Capture the cell that displays the provided text and extract its (X, Y) central coordinate. 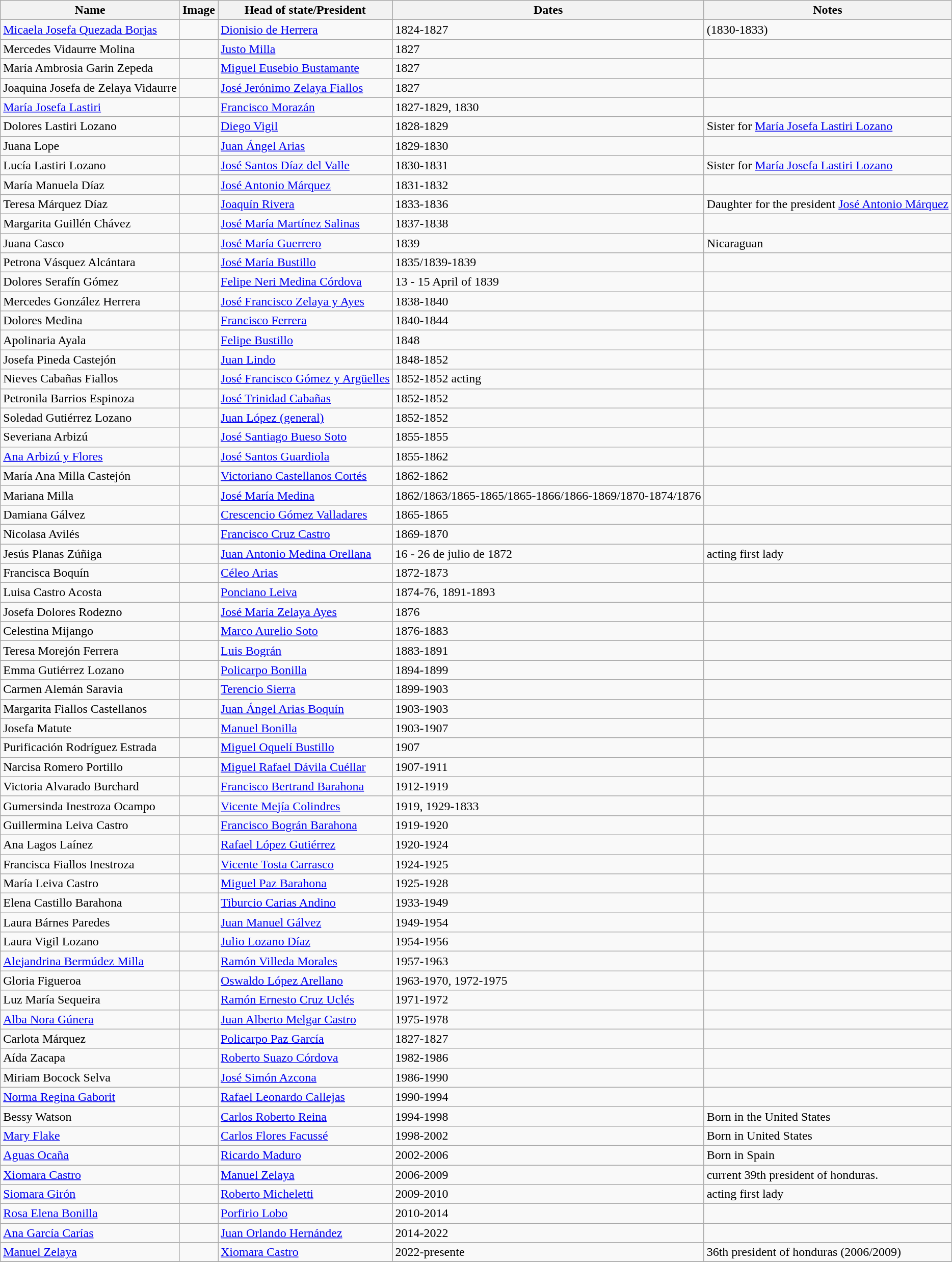
José Santos Díaz del Valle (306, 165)
1872-1873 (548, 573)
Margarita Guillén Chávez (90, 223)
Juan Antonio Medina Orellana (306, 553)
Elena Castillo Barahona (90, 903)
1975-1978 (548, 1019)
Dolores Lastiri Lozano (90, 126)
13 - 15 April of 1839 (548, 282)
Policarpo Bonilla (306, 670)
Purificación Rodríguez Estrada (90, 748)
Petrona Vásquez Alcántara (90, 263)
Ricardo Maduro (306, 1155)
1835/1839-1839 (548, 263)
Manuel Bonilla (306, 728)
2010-2014 (548, 1214)
1986-1990 (548, 1077)
Roberto Micheletti (306, 1194)
Vicente Mejía Colindres (306, 806)
Luisa Castro Acosta (90, 593)
Aída Zacapa (90, 1058)
2006-2009 (548, 1174)
Juan Lindo (306, 359)
María Josefa Lastiri (90, 107)
Céleo Arias (306, 573)
1912-1919 (548, 786)
1833-1836 (548, 204)
José María Guerrero (306, 243)
Norma Regina Gaborit (90, 1097)
1852-1852 acting (548, 379)
Marco Aurelio Soto (306, 631)
2002-2006 (548, 1155)
Francisco Cruz Castro (306, 534)
Rosa Elena Bonilla (90, 1214)
Mercedes González Herrera (90, 301)
(1830-1833) (828, 30)
Celestina Mijango (90, 631)
1894-1899 (548, 670)
Miguel Rafael Dávila Cuéllar (306, 767)
1876 (548, 612)
Ramón Ernesto Cruz Uclés (306, 1000)
Juana Lope (90, 146)
José Francisco Zelaya y Ayes (306, 301)
José María Martínez Salinas (306, 223)
Damiana Gálvez (90, 514)
Francisco Bográn Barahona (306, 825)
Narcisa Romero Portillo (90, 767)
Ramón Villeda Morales (306, 961)
Siomara Girón (90, 1194)
Rafael Leonardo Callejas (306, 1097)
Oswaldo López Arellano (306, 981)
María Ana Milla Castejón (90, 476)
1982-1986 (548, 1058)
Francisco Bertrand Barahona (306, 786)
Teresa Morejón Ferrera (90, 651)
1848 (548, 340)
Miguel Eusebio Bustamante (306, 68)
Laura Bárnes Paredes (90, 922)
Bessy Watson (90, 1116)
1990-1994 (548, 1097)
Josefa Matute (90, 728)
Victoria Alvarado Burchard (90, 786)
Ana García Carías (90, 1233)
Dolores Medina (90, 321)
Gloria Figueroa (90, 981)
Petronila Barrios Espinoza (90, 398)
1865-1865 (548, 514)
1855-1855 (548, 437)
Francisca Fiallos Inestroza (90, 864)
Francisco Ferrera (306, 321)
1933-1949 (548, 903)
Mary Flake (90, 1136)
1919-1920 (548, 825)
Luz María Sequeira (90, 1000)
Head of state/President (306, 10)
Rafael López Gutiérrez (306, 844)
1919, 1929-1833 (548, 806)
1949-1954 (548, 922)
1869-1870 (548, 534)
Victoriano Castellanos Cortés (306, 476)
Apolinaria Ayala (90, 340)
Felipe Bustillo (306, 340)
Aguas Ocaña (90, 1155)
Nicolasa Avilés (90, 534)
Julio Lozano Díaz (306, 942)
Tiburcio Carias Andino (306, 903)
Teresa Márquez Díaz (90, 204)
Mariana Milla (90, 495)
Margarita Fiallos Castellanos (90, 709)
2022-presente (548, 1252)
1862-1862 (548, 476)
José Trinidad Cabañas (306, 398)
Image (199, 10)
Diego Vigil (306, 126)
José Francisco Gómez y Argüelles (306, 379)
Ponciano Leiva (306, 593)
Daughter for the president José Antonio Márquez (828, 204)
Miguel Paz Barahona (306, 884)
1903-1903 (548, 709)
1829-1830 (548, 146)
José Simón Azcona (306, 1077)
Juan López (general) (306, 418)
1827-1827 (548, 1039)
Born in the United States (828, 1116)
Justo Milla (306, 49)
Juan Orlando Hernández (306, 1233)
Name (90, 10)
1848-1852 (548, 359)
María Manuela Díaz (90, 185)
José María Bustillo (306, 263)
Roberto Suazo Córdova (306, 1058)
Laura Vigil Lozano (90, 942)
Soledad Gutiérrez Lozano (90, 418)
Emma Gutiérrez Lozano (90, 670)
1971-1972 (548, 1000)
María Ambrosia Garin Zepeda (90, 68)
Dionisio de Herrera (306, 30)
Terencio Sierra (306, 689)
1824-1827 (548, 30)
1899-1903 (548, 689)
Carlota Márquez (90, 1039)
1903-1907 (548, 728)
Luis Bográn (306, 651)
Josefa Pineda Castejón (90, 359)
Nicaraguan (828, 243)
Carlos Flores Facussé (306, 1136)
1907-1911 (548, 767)
Alba Nora Gúnera (90, 1019)
1831-1832 (548, 185)
1828-1829 (548, 126)
1876-1883 (548, 631)
1963-1970, 1972-1975 (548, 981)
2009-2010 (548, 1194)
Policarpo Paz García (306, 1039)
Ana Arbizú y Flores (90, 456)
Joaquina Josefa de Zelaya Vidaurre (90, 88)
José María Zelaya Ayes (306, 612)
1837-1838 (548, 223)
Gumersinda Inestroza Ocampo (90, 806)
1838-1840 (548, 301)
1957-1963 (548, 961)
16 - 26 de julio de 1872 (548, 553)
Born in Spain (828, 1155)
Crescencio Gómez Valladares (306, 514)
1862/1863/1865-1865/1865-1866/1866-1869/1870-1874/1876 (548, 495)
1827-1829, 1830 (548, 107)
Juana Casco (90, 243)
1907 (548, 748)
1924-1925 (548, 864)
1874-76, 1891-1893 (548, 593)
José María Medina (306, 495)
Nieves Cabañas Fiallos (90, 379)
1925-1928 (548, 884)
Guillermina Leiva Castro (90, 825)
Ana Lagos Laínez (90, 844)
2014-2022 (548, 1233)
Born in United States (828, 1136)
Jesús Planas Zúñiga (90, 553)
1920-1924 (548, 844)
Juan Ángel Arias Boquín (306, 709)
Carlos Roberto Reina (306, 1116)
current 39th president of honduras. (828, 1174)
1839 (548, 243)
Mercedes Vidaurre Molina (90, 49)
Dolores Serafín Gómez (90, 282)
Juan Alberto Melgar Castro (306, 1019)
Alejandrina Bermúdez Milla (90, 961)
José Jerónimo Zelaya Fiallos (306, 88)
José Santiago Bueso Soto (306, 437)
María Leiva Castro (90, 884)
Francisca Boquín (90, 573)
Francisco Morazán (306, 107)
Miguel Oquelí Bustillo (306, 748)
1994-1998 (548, 1116)
Joaquín Rivera (306, 204)
Carmen Alemán Saravia (90, 689)
1998-2002 (548, 1136)
Vicente Tosta Carrasco (306, 864)
36th president of honduras (2006/2009) (828, 1252)
Micaela Josefa Quezada Borjas (90, 30)
Juan Manuel Gálvez (306, 922)
Severiana Arbizú (90, 437)
Dates (548, 10)
José Santos Guardiola (306, 456)
Notes (828, 10)
Juan Ángel Arias (306, 146)
Felipe Neri Medina Córdova (306, 282)
Lucía Lastiri Lozano (90, 165)
Porfirio Lobo (306, 1214)
Miriam Bocock Selva (90, 1077)
Josefa Dolores Rodezno (90, 612)
1855-1862 (548, 456)
1883-1891 (548, 651)
1954-1956 (548, 942)
José Antonio Márquez (306, 185)
1830-1831 (548, 165)
1840-1844 (548, 321)
